Detect which cell encompasses the target text, then output its [X, Y] center coordinate. 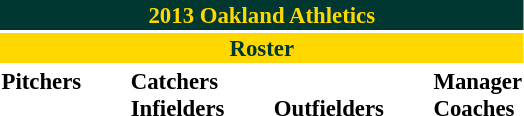
Roster [262, 48]
2013 Oakland Athletics [262, 15]
